From the cell containing the given text, extract its center point as (x, y) coordinate. 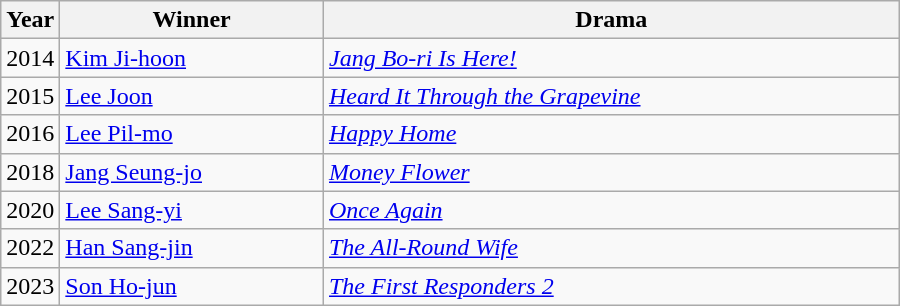
Lee Pil-mo (192, 134)
2014 (30, 58)
The First Responders 2 (611, 286)
Son Ho-jun (192, 286)
2020 (30, 210)
Kim Ji-hoon (192, 58)
2016 (30, 134)
2015 (30, 96)
Lee Sang-yi (192, 210)
Jang Seung-jo (192, 172)
Han Sang-jin (192, 248)
Winner (192, 20)
Jang Bo-ri Is Here! (611, 58)
Happy Home (611, 134)
Lee Joon (192, 96)
Heard It Through the Grapevine (611, 96)
Money Flower (611, 172)
The All-Round Wife (611, 248)
2022 (30, 248)
Drama (611, 20)
2018 (30, 172)
Once Again (611, 210)
2023 (30, 286)
Year (30, 20)
